Determine the [X, Y] coordinate at the center of the cell enclosing the given text.  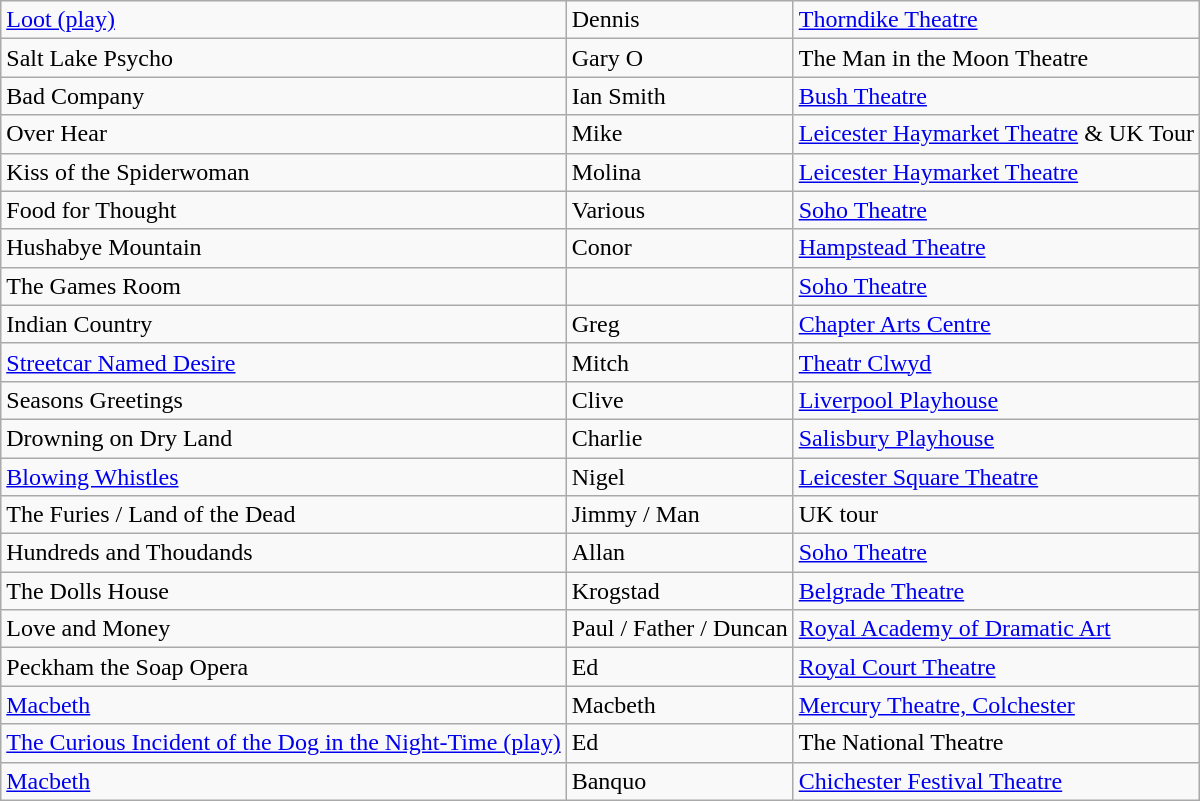
Royal Court Theatre [996, 667]
The Furies / Land of the Dead [284, 515]
Mercury Theatre, Colchester [996, 705]
Conor [680, 248]
Hushabye Mountain [284, 248]
Chapter Arts Centre [996, 324]
Banquo [680, 781]
Gary O [680, 58]
Indian Country [284, 324]
The Curious Incident of the Dog in the Night-Time (play) [284, 743]
Mike [680, 134]
Greg [680, 324]
Mitch [680, 362]
Over Hear [284, 134]
The National Theatre [996, 743]
Jimmy / Man [680, 515]
Peckham the Soap Opera [284, 667]
Molina [680, 172]
Belgrade Theatre [996, 591]
Paul / Father / Duncan [680, 629]
Various [680, 210]
The Games Room [284, 286]
Ian Smith [680, 96]
Blowing Whistles [284, 477]
Loot (play) [284, 20]
Leicester Haymarket Theatre & UK Tour [996, 134]
The Dolls House [284, 591]
Theatr Clwyd [996, 362]
Hundreds and Thoudands [284, 553]
UK tour [996, 515]
Allan [680, 553]
Krogstad [680, 591]
Dennis [680, 20]
Seasons Greetings [284, 400]
The Man in the Moon Theatre [996, 58]
Chichester Festival Theatre [996, 781]
Thorndike Theatre [996, 20]
Clive [680, 400]
Streetcar Named Desire [284, 362]
Hampstead Theatre [996, 248]
Salt Lake Psycho [284, 58]
Salisbury Playhouse [996, 438]
Kiss of the Spiderwoman [284, 172]
Leicester Haymarket Theatre [996, 172]
Royal Academy of Dramatic Art [996, 629]
Charlie [680, 438]
Liverpool Playhouse [996, 400]
Bush Theatre [996, 96]
Drowning on Dry Land [284, 438]
Food for Thought [284, 210]
Leicester Square Theatre [996, 477]
Love and Money [284, 629]
Bad Company [284, 96]
Nigel [680, 477]
